Capture the cell that displays the provided text and extract its [X, Y] central coordinate. 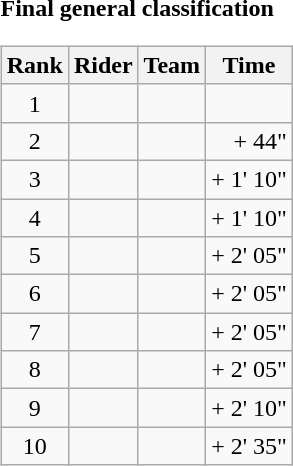
9 [34, 408]
+ 2' 35" [250, 446]
Team [172, 65]
+ 44" [250, 141]
6 [34, 294]
8 [34, 370]
1 [34, 103]
Time [250, 65]
5 [34, 256]
3 [34, 179]
10 [34, 446]
+ 2' 10" [250, 408]
Rider [103, 65]
2 [34, 141]
4 [34, 217]
Rank [34, 65]
7 [34, 332]
